Scan for the cell matching the given text and deliver its (x, y) coordinate at center. 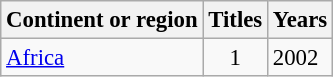
1 (236, 58)
2002 (300, 58)
Africa (102, 58)
Titles (236, 20)
Continent or region (102, 20)
Years (300, 20)
